Identify which cell holds the provided text, then report its [X, Y] central coordinate. 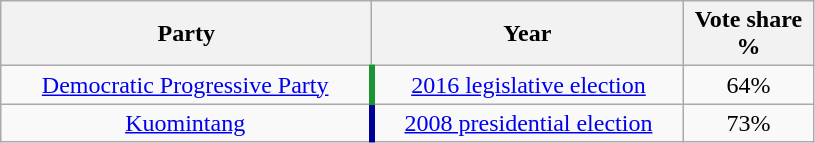
2016 legislative election [528, 85]
Kuomintang [186, 123]
Vote share % [748, 34]
Party [186, 34]
2008 presidential election [528, 123]
Year [528, 34]
64% [748, 85]
73% [748, 123]
Democratic Progressive Party [186, 85]
